Pinpoint the cell where the given text exists, returning its [x, y] midpoint coordinate. 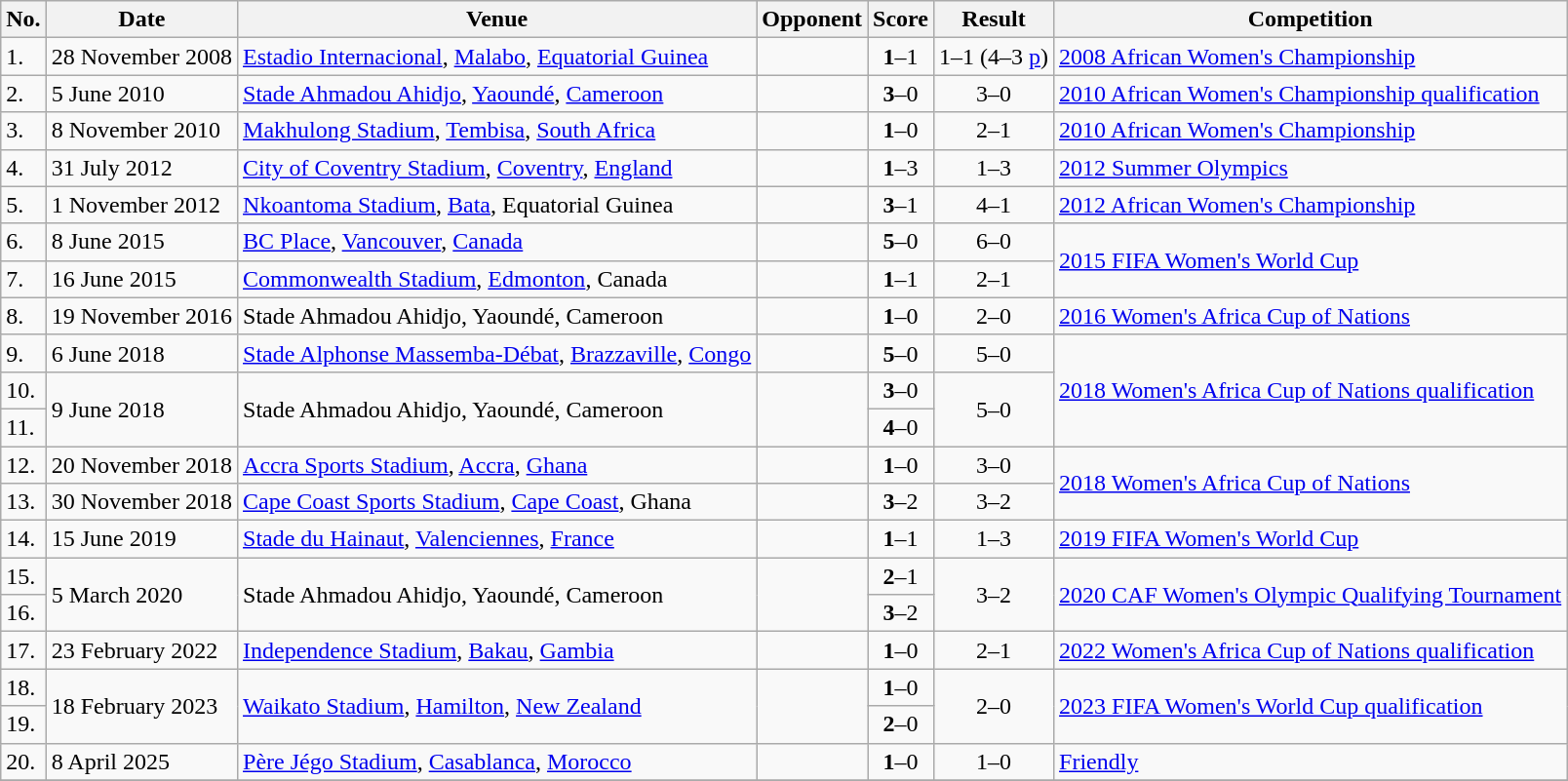
18 February 2023 [141, 706]
18. [23, 687]
10. [23, 390]
5 March 2020 [141, 595]
12. [23, 465]
2015 FIFA Women's World Cup [1311, 260]
2022 Women's Africa Cup of Nations qualification [1311, 650]
5 June 2010 [141, 94]
Friendly [1311, 761]
9 June 2018 [141, 409]
Competition [1311, 20]
1 November 2012 [141, 205]
20 November 2018 [141, 465]
2019 FIFA Women's World Cup [1311, 539]
23 February 2022 [141, 650]
2008 African Women's Championship [1311, 57]
Opponent [812, 20]
2012 African Women's Championship [1311, 205]
2023 FIFA Women's World Cup qualification [1311, 706]
3–1 [901, 205]
2012 Summer Olympics [1311, 168]
11. [23, 427]
4–0 [901, 427]
19 November 2016 [141, 316]
9. [23, 353]
6. [23, 242]
Waikato Stadium, Hamilton, New Zealand [497, 706]
2020 CAF Women's Olympic Qualifying Tournament [1311, 595]
28 November 2008 [141, 57]
4–1 [993, 205]
Estadio Internacional, Malabo, Equatorial Guinea [497, 57]
4. [23, 168]
2. [23, 94]
Père Jégo Stadium, Casablanca, Morocco [497, 761]
14. [23, 539]
Result [993, 20]
7. [23, 279]
Date [141, 20]
2018 Women's Africa Cup of Nations [1311, 484]
Nkoantoma Stadium, Bata, Equatorial Guinea [497, 205]
Score [901, 20]
2016 Women's Africa Cup of Nations [1311, 316]
Stade Alphonse Massemba-Débat, Brazzaville, Congo [497, 353]
1–1 (4–3 p) [993, 57]
8 June 2015 [141, 242]
6–0 [993, 242]
13. [23, 502]
1. [23, 57]
Stade du Hainaut, Valenciennes, France [497, 539]
15 June 2019 [141, 539]
20. [23, 761]
16. [23, 613]
2010 African Women's Championship [1311, 131]
17. [23, 650]
16 June 2015 [141, 279]
Makhulong Stadium, Tembisa, South Africa [497, 131]
19. [23, 724]
2018 Women's Africa Cup of Nations qualification [1311, 390]
BC Place, Vancouver, Canada [497, 242]
No. [23, 20]
30 November 2018 [141, 502]
2010 African Women's Championship qualification [1311, 94]
15. [23, 576]
3. [23, 131]
Cape Coast Sports Stadium, Cape Coast, Ghana [497, 502]
Venue [497, 20]
City of Coventry Stadium, Coventry, England [497, 168]
8. [23, 316]
Accra Sports Stadium, Accra, Ghana [497, 465]
8 November 2010 [141, 131]
6 June 2018 [141, 353]
Independence Stadium, Bakau, Gambia [497, 650]
5. [23, 205]
8 April 2025 [141, 761]
31 July 2012 [141, 168]
Commonwealth Stadium, Edmonton, Canada [497, 279]
